Capture the cell that displays the provided text and extract its (x, y) central coordinate. 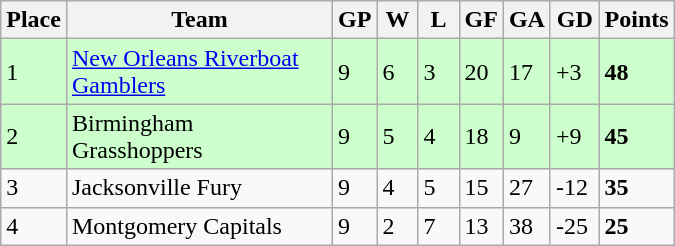
1 (34, 72)
13 (481, 226)
20 (481, 72)
25 (636, 226)
Montgomery Capitals (199, 226)
-12 (574, 188)
48 (636, 72)
New Orleans Riverboat Gamblers (199, 72)
35 (636, 188)
18 (481, 136)
+9 (574, 136)
+3 (574, 72)
Jacksonville Fury (199, 188)
Points (636, 20)
GP (355, 20)
Place (34, 20)
45 (636, 136)
GD (574, 20)
6 (398, 72)
Birmingham Grasshoppers (199, 136)
27 (526, 188)
GA (526, 20)
Team (199, 20)
L (438, 20)
GF (481, 20)
7 (438, 226)
17 (526, 72)
-25 (574, 226)
38 (526, 226)
W (398, 20)
15 (481, 188)
